Capture the cell that displays the provided text and extract its (X, Y) central coordinate. 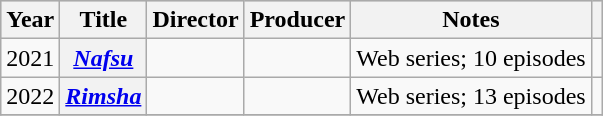
2021 (30, 58)
Producer (298, 20)
Director (196, 20)
Nafsu (104, 58)
Web series; 13 episodes (471, 96)
Rimsha (104, 96)
Year (30, 20)
Web series; 10 episodes (471, 58)
Notes (471, 20)
Title (104, 20)
2022 (30, 96)
